Find where the given text appears and provide that cell's center as (X, Y) coordinate. 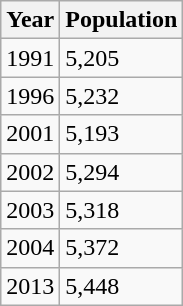
2003 (30, 210)
5,318 (122, 210)
2004 (30, 248)
5,294 (122, 172)
5,205 (122, 58)
2002 (30, 172)
5,448 (122, 286)
2013 (30, 286)
5,372 (122, 248)
1991 (30, 58)
Year (30, 20)
5,193 (122, 134)
2001 (30, 134)
5,232 (122, 96)
1996 (30, 96)
Population (122, 20)
